Output the [x, y] coordinate of the center of the cell containing the given text.  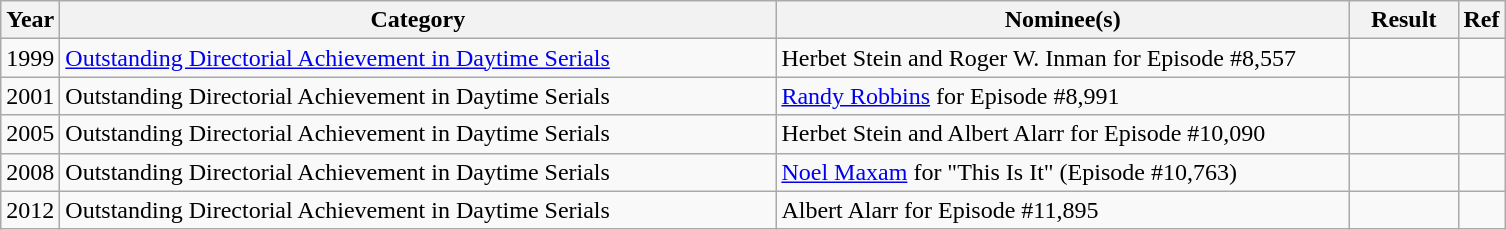
2012 [30, 210]
2005 [30, 134]
1999 [30, 58]
Ref [1482, 20]
Herbet Stein and Roger W. Inman for Episode #8,557 [1063, 58]
Category [418, 20]
Herbet Stein and Albert Alarr for Episode #10,090 [1063, 134]
2008 [30, 172]
Randy Robbins for Episode #8,991 [1063, 96]
Albert Alarr for Episode #11,895 [1063, 210]
Year [30, 20]
Nominee(s) [1063, 20]
Result [1404, 20]
2001 [30, 96]
Noel Maxam for "This Is It" (Episode #10,763) [1063, 172]
